Pinpoint the cell where the given text exists, returning its (X, Y) midpoint coordinate. 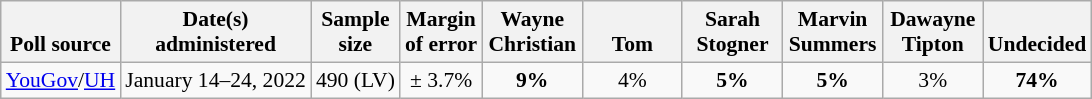
9% (532, 80)
Undecided (1037, 32)
Poll source (61, 32)
WayneChristian (532, 32)
YouGov/UH (61, 80)
January 14–24, 2022 (216, 80)
Marginof error (441, 32)
MarvinSummers (833, 32)
Tom (632, 32)
74% (1037, 80)
SarahStogner (732, 32)
4% (632, 80)
3% (933, 80)
490 (LV) (356, 80)
DawayneTipton (933, 32)
± 3.7% (441, 80)
Samplesize (356, 32)
Date(s)administered (216, 32)
